Determine the (X, Y) coordinate at the center of the cell enclosing the given text.  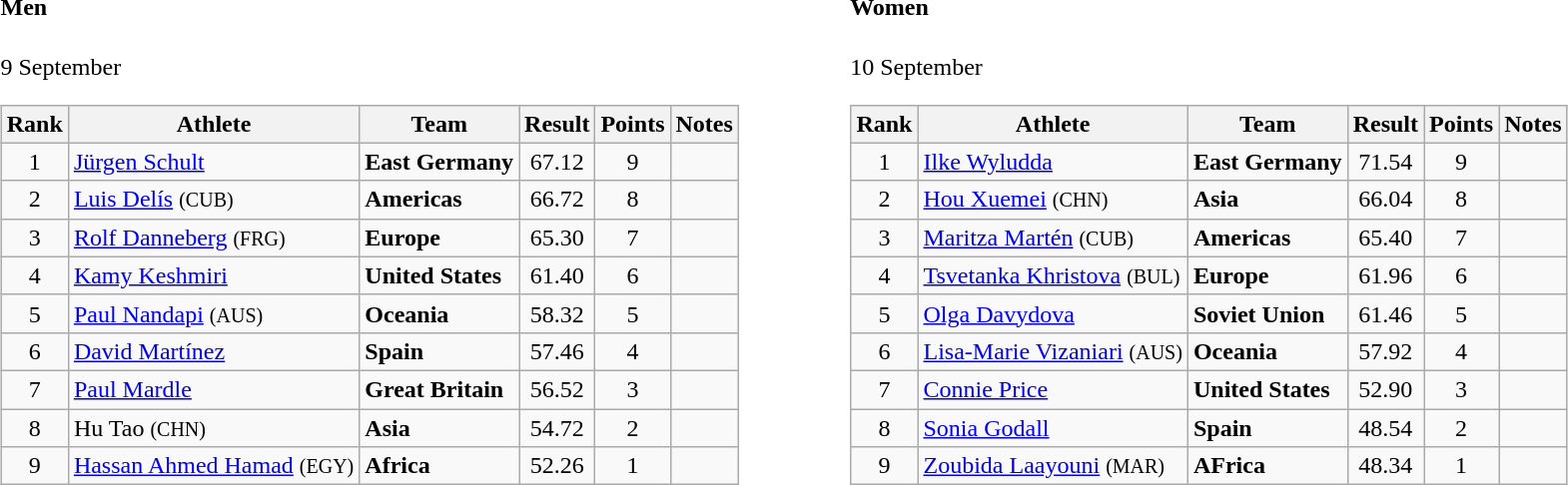
56.52 (557, 389)
Soviet Union (1267, 313)
71.54 (1385, 162)
65.30 (557, 238)
Sonia Godall (1053, 428)
61.40 (557, 275)
67.12 (557, 162)
Great Britain (439, 389)
61.46 (1385, 313)
48.34 (1385, 466)
Zoubida Laayouni (MAR) (1053, 466)
52.26 (557, 466)
AFrica (1267, 466)
Africa (439, 466)
58.32 (557, 313)
57.46 (557, 351)
Paul Mardle (214, 389)
Hou Xuemei (CHN) (1053, 200)
52.90 (1385, 389)
Rolf Danneberg (FRG) (214, 238)
Hu Tao (CHN) (214, 428)
Jürgen Schult (214, 162)
61.96 (1385, 275)
Luis Delís (CUB) (214, 200)
48.54 (1385, 428)
54.72 (557, 428)
Hassan Ahmed Hamad (EGY) (214, 466)
57.92 (1385, 351)
Ilke Wyludda (1053, 162)
Maritza Martén (CUB) (1053, 238)
65.40 (1385, 238)
David Martínez (214, 351)
Kamy Keshmiri (214, 275)
Paul Nandapi (AUS) (214, 313)
Olga Davydova (1053, 313)
Lisa-Marie Vizaniari (AUS) (1053, 351)
Connie Price (1053, 389)
66.72 (557, 200)
66.04 (1385, 200)
Tsvetanka Khristova (BUL) (1053, 275)
